Identify which cell holds the provided text, then report its (X, Y) central coordinate. 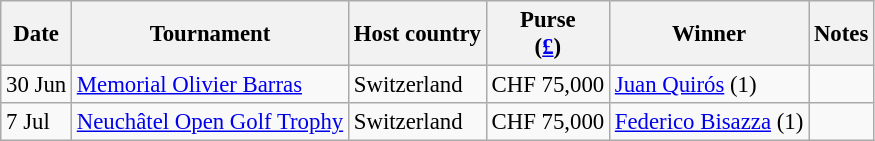
Winner (710, 34)
Memorial Olivier Barras (210, 85)
Date (36, 34)
Juan Quirós (1) (710, 85)
Notes (842, 34)
Neuchâtel Open Golf Trophy (210, 122)
Tournament (210, 34)
Host country (417, 34)
Purse(£) (548, 34)
30 Jun (36, 85)
7 Jul (36, 122)
Federico Bisazza (1) (710, 122)
